From the cell containing the given text, extract its center point as (x, y) coordinate. 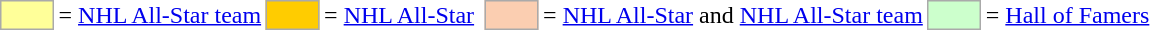
= NHL All-Star team (160, 15)
= NHL All-Star (400, 15)
= NHL All-Star and NHL All-Star team (734, 15)
